From the cell containing the given text, extract its center point as (x, y) coordinate. 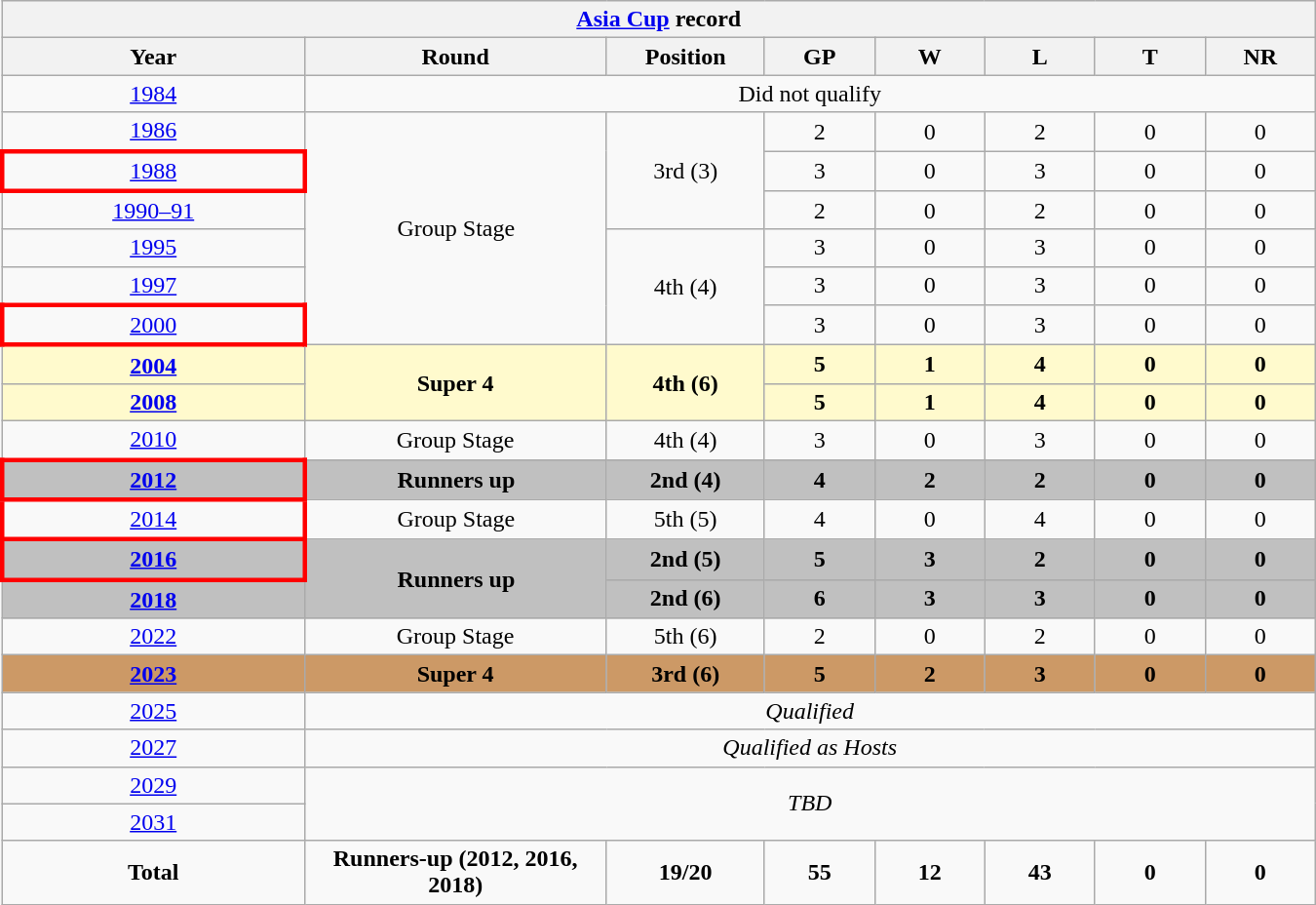
NR (1259, 57)
2nd (5) (685, 560)
4th (6) (685, 383)
12 (930, 872)
Qualified (809, 711)
1995 (153, 248)
Year (153, 57)
Qualified as Hosts (809, 748)
2000 (153, 326)
W (930, 57)
2008 (153, 402)
3rd (3) (685, 171)
2016 (153, 560)
Asia Cup record (659, 20)
5th (5) (685, 519)
2031 (153, 822)
3rd (6) (685, 674)
2nd (4) (685, 480)
T (1150, 57)
43 (1039, 872)
2018 (153, 599)
2023 (153, 674)
Round (455, 57)
1984 (153, 94)
2010 (153, 440)
Position (685, 57)
TBD (809, 804)
1997 (153, 286)
2027 (153, 748)
19/20 (685, 872)
55 (819, 872)
L (1039, 57)
Did not qualify (809, 94)
2nd (6) (685, 599)
GP (819, 57)
2004 (153, 365)
2025 (153, 711)
2012 (153, 480)
Total (153, 872)
Runners-up (2012, 2016, 2018) (455, 872)
5th (6) (685, 637)
1986 (153, 132)
6 (819, 599)
1988 (153, 170)
2014 (153, 519)
2029 (153, 785)
1990–91 (153, 211)
2022 (153, 637)
